Return [X, Y] of the center of cell containing provided text 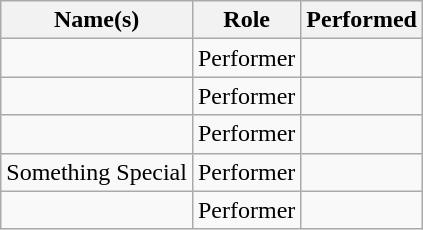
Performed [362, 20]
Role [246, 20]
Name(s) [97, 20]
Something Special [97, 172]
